Extract the [x, y] coordinate from the center of the cell holding the provided text.  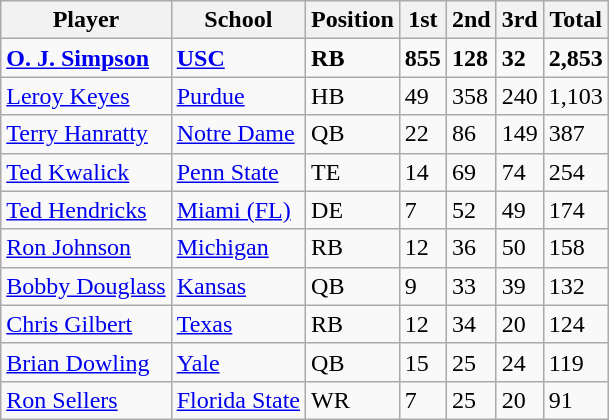
34 [471, 324]
Purdue [238, 96]
Ron Sellers [86, 400]
149 [520, 134]
358 [471, 96]
3rd [520, 20]
2nd [471, 20]
39 [520, 286]
91 [576, 400]
15 [422, 362]
O. J. Simpson [86, 58]
74 [520, 172]
Player [86, 20]
Miami (FL) [238, 210]
Brian Dowling [86, 362]
119 [576, 362]
1st [422, 20]
2,853 [576, 58]
855 [422, 58]
124 [576, 324]
Chris Gilbert [86, 324]
33 [471, 286]
Total [576, 20]
Ted Kwalick [86, 172]
174 [576, 210]
50 [520, 248]
Yale [238, 362]
Terry Hanratty [86, 134]
14 [422, 172]
School [238, 20]
Florida State [238, 400]
Bobby Douglass [86, 286]
USC [238, 58]
22 [422, 134]
Ted Hendricks [86, 210]
WR [353, 400]
Leroy Keyes [86, 96]
Ron Johnson [86, 248]
387 [576, 134]
TE [353, 172]
24 [520, 362]
254 [576, 172]
Michigan [238, 248]
128 [471, 58]
DE [353, 210]
Penn State [238, 172]
86 [471, 134]
132 [576, 286]
Notre Dame [238, 134]
Position [353, 20]
9 [422, 286]
240 [520, 96]
Kansas [238, 286]
Texas [238, 324]
36 [471, 248]
HB [353, 96]
32 [520, 58]
158 [576, 248]
52 [471, 210]
69 [471, 172]
1,103 [576, 96]
